Pinpoint the cell where the given text exists, returning its [x, y] midpoint coordinate. 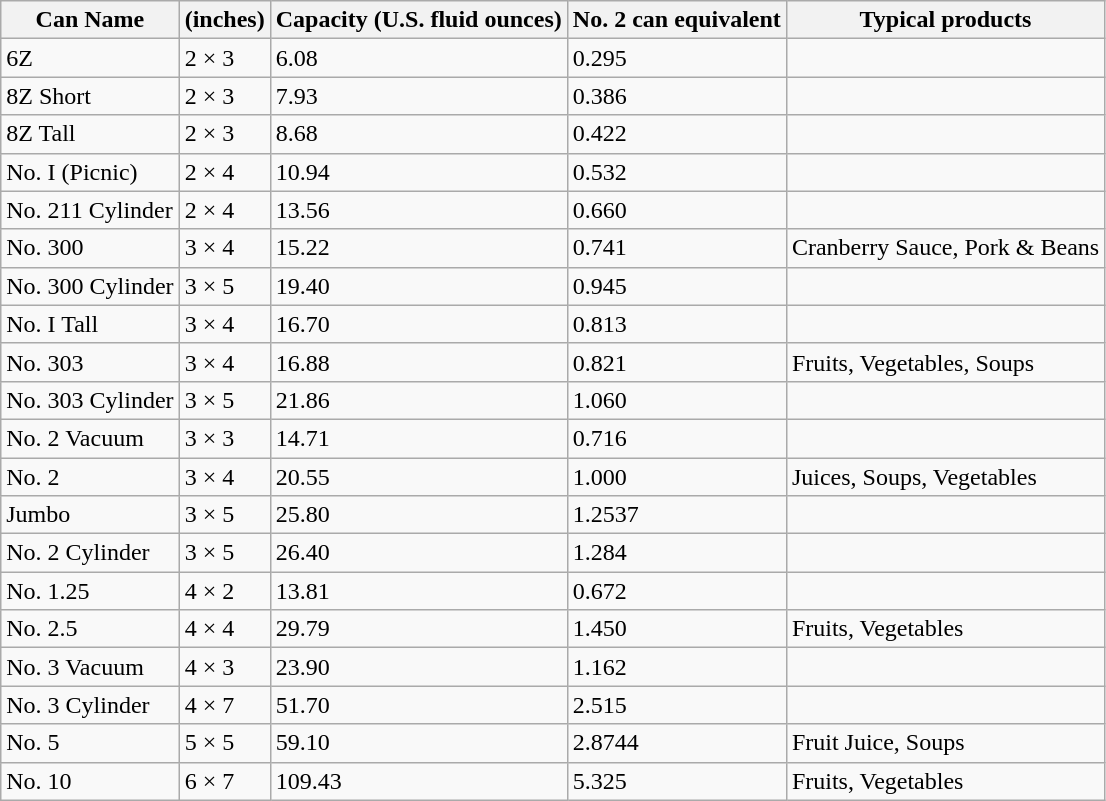
0.660 [676, 210]
No. 2 can equivalent [676, 20]
16.70 [418, 324]
26.40 [418, 553]
3 × 3 [224, 438]
Cranberry Sauce, Pork & Beans [945, 248]
0.741 [676, 248]
16.88 [418, 362]
1.162 [676, 667]
10.94 [418, 172]
13.56 [418, 210]
13.81 [418, 591]
No. 10 [90, 781]
No. 5 [90, 743]
7.93 [418, 96]
0.945 [676, 286]
Can Name [90, 20]
No. 2.5 [90, 629]
29.79 [418, 629]
0.716 [676, 438]
No. 2 Vacuum [90, 438]
51.70 [418, 705]
4 × 3 [224, 667]
Fruits, Vegetables, Soups [945, 362]
4 × 2 [224, 591]
(inches) [224, 20]
2.515 [676, 705]
No. 300 Cylinder [90, 286]
0.386 [676, 96]
15.22 [418, 248]
No. I Tall [90, 324]
No. 303 Cylinder [90, 400]
109.43 [418, 781]
0.422 [676, 134]
14.71 [418, 438]
No. I (Picnic) [90, 172]
4 × 7 [224, 705]
5 × 5 [224, 743]
5.325 [676, 781]
6 × 7 [224, 781]
No. 2 [90, 477]
0.813 [676, 324]
No. 1.25 [90, 591]
6Z [90, 58]
No. 3 Vacuum [90, 667]
0.532 [676, 172]
Juices, Soups, Vegetables [945, 477]
No. 300 [90, 248]
No. 3 Cylinder [90, 705]
Fruit Juice, Soups [945, 743]
1.450 [676, 629]
8Z Tall [90, 134]
2.8744 [676, 743]
20.55 [418, 477]
4 × 4 [224, 629]
8.68 [418, 134]
Capacity (U.S. fluid ounces) [418, 20]
Typical products [945, 20]
0.295 [676, 58]
No. 303 [90, 362]
19.40 [418, 286]
0.672 [676, 591]
1.2537 [676, 515]
1.060 [676, 400]
23.90 [418, 667]
8Z Short [90, 96]
21.86 [418, 400]
1.000 [676, 477]
25.80 [418, 515]
No. 2 Cylinder [90, 553]
0.821 [676, 362]
6.08 [418, 58]
1.284 [676, 553]
Jumbo [90, 515]
No. 211 Cylinder [90, 210]
59.10 [418, 743]
